Detect which cell encompasses the target text, then output its (x, y) center coordinate. 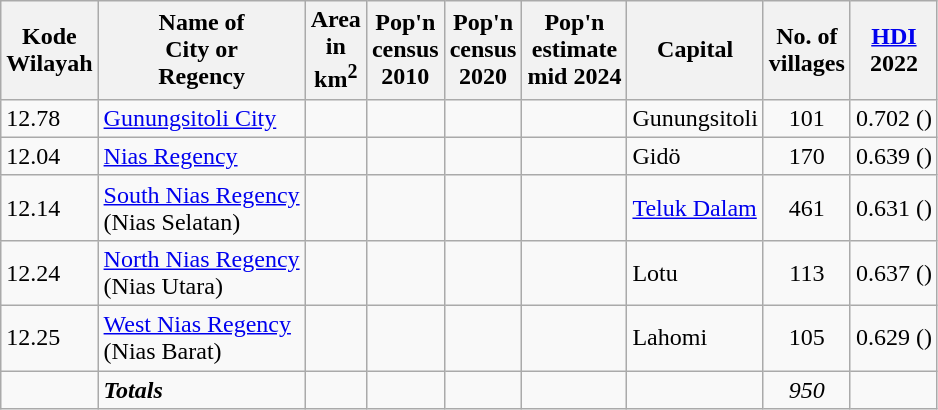
Pop'ncensus2020 (483, 50)
105 (806, 338)
101 (806, 118)
12.78 (50, 118)
0.629 () (894, 338)
0.639 () (894, 156)
Teluk Dalam (695, 208)
Capital (695, 50)
Gunungsitoli (695, 118)
Gidö (695, 156)
Gunungsitoli City (202, 118)
12.14 (50, 208)
Name ofCity or Regency (202, 50)
No. ofvillages (806, 50)
0.637 () (894, 272)
Totals (202, 390)
113 (806, 272)
461 (806, 208)
North Nias Regency(Nias Utara) (202, 272)
12.04 (50, 156)
Pop'ncensus2010 (405, 50)
South Nias Regency(Nias Selatan) (202, 208)
West Nias Regency(Nias Barat) (202, 338)
Kode Wilayah (50, 50)
Lotu (695, 272)
Pop'nestimatemid 2024 (574, 50)
HDI2022 (894, 50)
0.631 () (894, 208)
170 (806, 156)
Lahomi (695, 338)
12.24 (50, 272)
Area inkm2 (336, 50)
12.25 (50, 338)
0.702 () (894, 118)
Nias Regency (202, 156)
950 (806, 390)
